Output the (X, Y) coordinate of the center of the cell containing the given text.  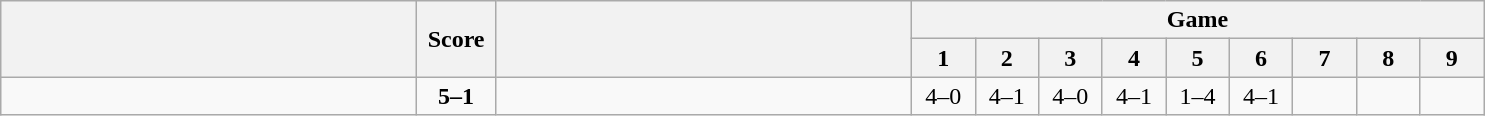
3 (1071, 58)
Score (456, 39)
1–4 (1198, 96)
9 (1452, 58)
8 (1388, 58)
4 (1134, 58)
1 (943, 58)
Game (1197, 20)
5 (1198, 58)
7 (1325, 58)
5–1 (456, 96)
6 (1261, 58)
2 (1007, 58)
